Pinpoint the cell where the given text exists, returning its [x, y] midpoint coordinate. 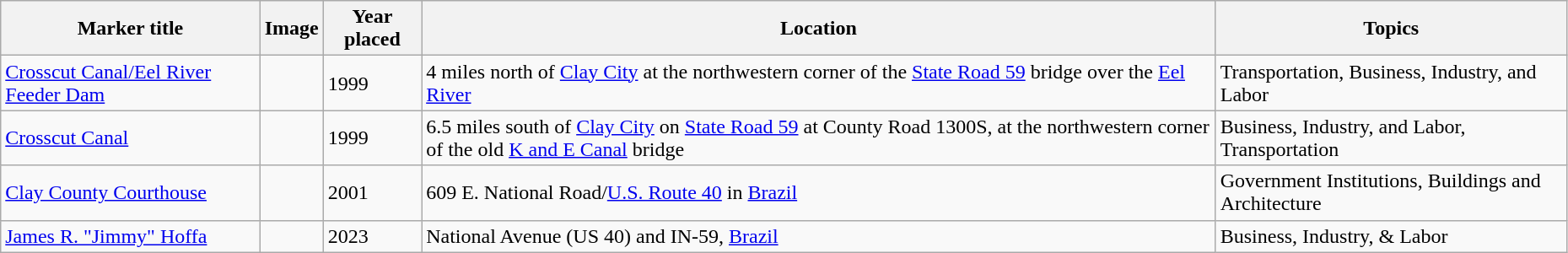
Topics [1391, 29]
609 E. National Road/U.S. Route 40 in Brazil [819, 192]
Crosscut Canal [130, 138]
Business, Industry, and Labor, Transportation [1391, 138]
Business, Industry, & Labor [1391, 236]
Government Institutions, Buildings and Architecture [1391, 192]
Clay County Courthouse [130, 192]
4 miles north of Clay City at the northwestern corner of the State Road 59 bridge over the Eel River [819, 83]
National Avenue (US 40) and IN-59, Brazil [819, 236]
Image [292, 29]
6.5 miles south of Clay City on State Road 59 at County Road 1300S, at the northwestern corner of the old K and E Canal bridge [819, 138]
Transportation, Business, Industry, and Labor [1391, 83]
Marker title [130, 29]
Year placed [372, 29]
Crosscut Canal/Eel River Feeder Dam [130, 83]
Location [819, 29]
James R. "Jimmy" Hoffa [130, 236]
2001 [372, 192]
2023 [372, 236]
